Identify which cell holds the provided text, then report its [x, y] central coordinate. 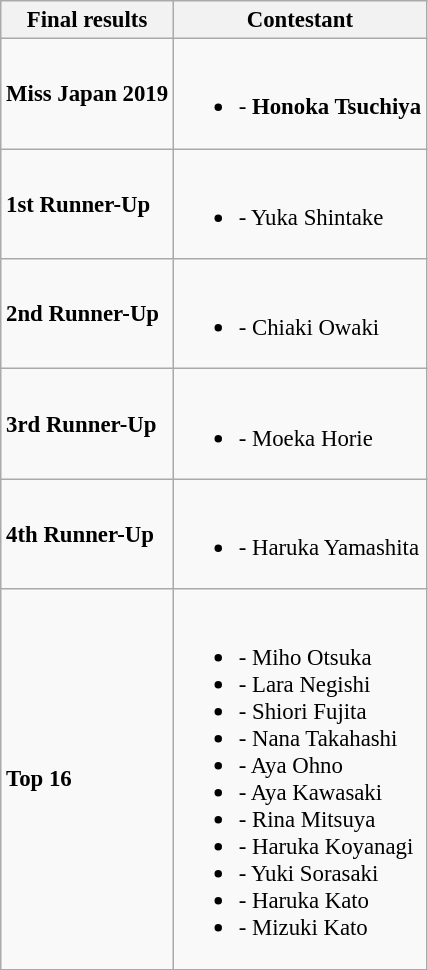
- Honoka Tsuchiya [300, 94]
- Chiaki Owaki [300, 314]
4th Runner-Up [88, 534]
2nd Runner-Up [88, 314]
3rd Runner-Up [88, 424]
- Moeka Horie [300, 424]
Final results [88, 20]
- Haruka Yamashita [300, 534]
Top 16 [88, 779]
Contestant [300, 20]
1st Runner-Up [88, 204]
- Yuka Shintake [300, 204]
Miss Japan 2019 [88, 94]
